Search for the cell housing the specified text and yield its [X, Y] center coordinate. 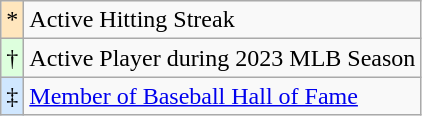
Active Hitting Streak [222, 20]
* [12, 20]
Member of Baseball Hall of Fame [222, 96]
Active Player during 2023 MLB Season [222, 58]
† [12, 58]
‡ [12, 96]
